Provide the [x, y] coordinate of the cell's center where the given text is located.  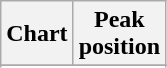
Peakposition [119, 34]
Chart [37, 34]
